Provide the [x, y] coordinate of the cell's center where the given text is located.  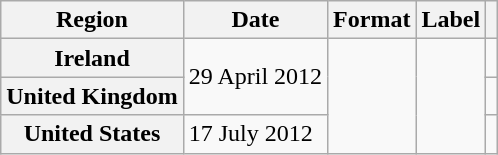
Ireland [92, 58]
United Kingdom [92, 96]
Region [92, 20]
Date [255, 20]
17 July 2012 [255, 134]
Label [451, 20]
United States [92, 134]
Format [372, 20]
29 April 2012 [255, 77]
